Search for the cell housing the specified text and yield its [x, y] center coordinate. 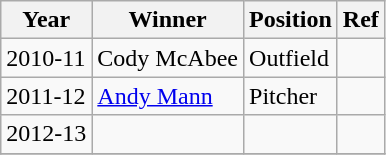
Pitcher [291, 96]
Year [46, 20]
Outfield [291, 58]
2012-13 [46, 134]
2011-12 [46, 96]
Winner [168, 20]
2010-11 [46, 58]
Cody McAbee [168, 58]
Andy Mann [168, 96]
Ref [360, 20]
Position [291, 20]
